For the text-containing cell, return its midpoint in [x, y] coordinate format. 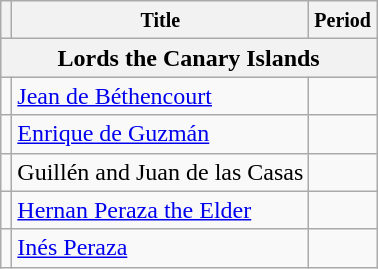
Inés Peraza [160, 248]
Jean de Béthencourt [160, 96]
Lords the Canary Islands [189, 58]
Guillén and Juan de las Casas [160, 172]
Enrique de Guzmán [160, 134]
Title [160, 20]
Period [343, 20]
Hernan Peraza the Elder [160, 210]
